Return (X, Y) of the center of cell containing provided text 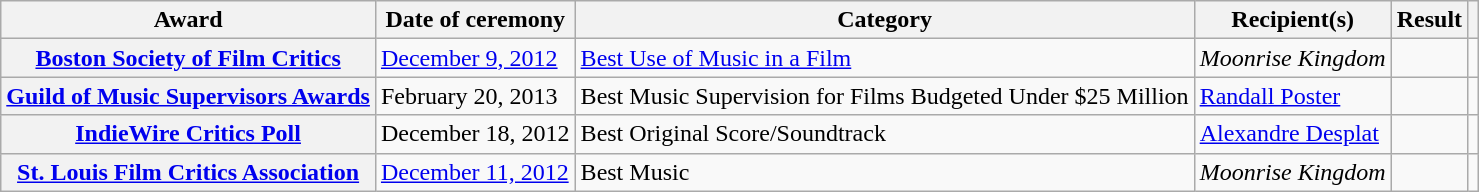
IndieWire Critics Poll (188, 134)
December 11, 2012 (475, 172)
Boston Society of Film Critics (188, 58)
Best Music Supervision for Films Budgeted Under $25 Million (884, 96)
Best Original Score/Soundtrack (884, 134)
Best Use of Music in a Film (884, 58)
Category (884, 20)
February 20, 2013 (475, 96)
Result (1429, 20)
Best Music (884, 172)
December 9, 2012 (475, 58)
Recipient(s) (1292, 20)
Guild of Music Supervisors Awards (188, 96)
December 18, 2012 (475, 134)
Alexandre Desplat (1292, 134)
Date of ceremony (475, 20)
St. Louis Film Critics Association (188, 172)
Award (188, 20)
Randall Poster (1292, 96)
